Identify which cell holds the provided text, then report its (X, Y) central coordinate. 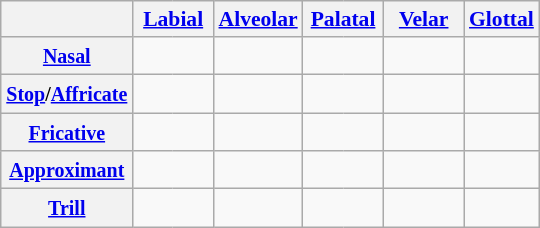
Labial (174, 19)
Approximant (67, 170)
Trill (67, 208)
Palatal (344, 19)
Stop/Affricate (67, 93)
Glottal (502, 19)
Alveolar (258, 19)
Fricative (67, 131)
Nasal (67, 55)
Velar (424, 19)
